From the cell containing the given text, extract its center point as (x, y) coordinate. 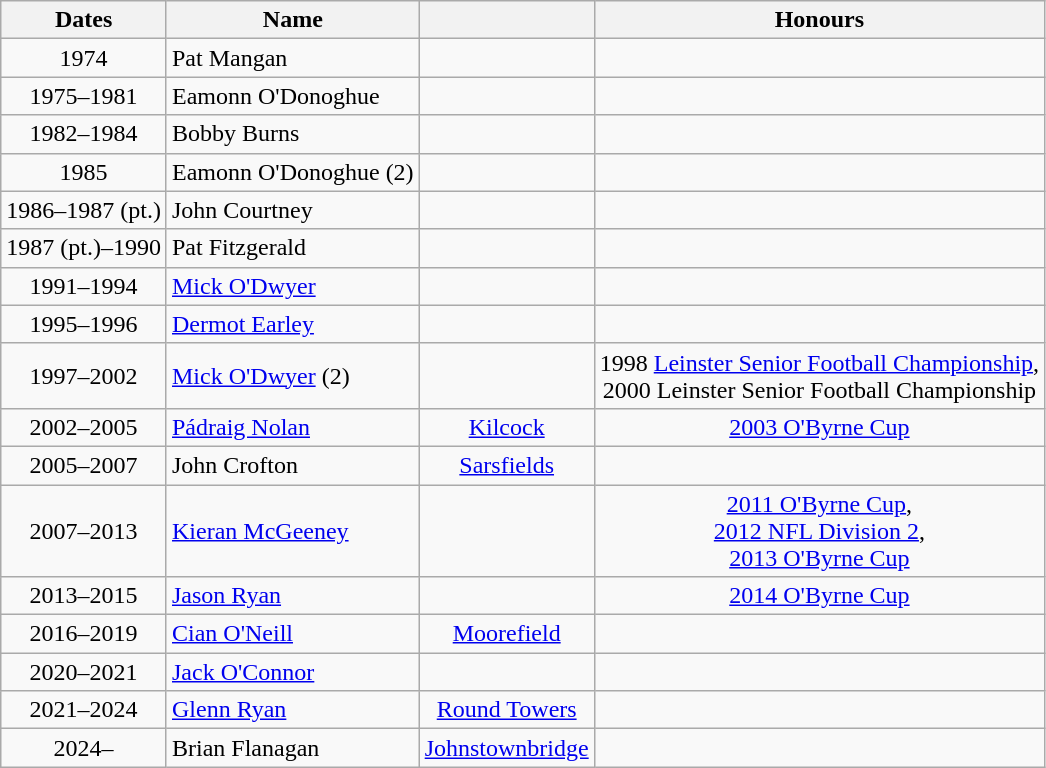
2013–2015 (84, 596)
2014 O'Byrne Cup (819, 596)
Dates (84, 20)
1998 Leinster Senior Football Championship,2000 Leinster Senior Football Championship (819, 376)
John Crofton (292, 465)
2007–2013 (84, 530)
Sarsfields (506, 465)
Name (292, 20)
Jack O'Connor (292, 672)
1975–1981 (84, 96)
Kilcock (506, 427)
Eamonn O'Donoghue (292, 96)
Moorefield (506, 634)
Mick O'Dwyer (292, 286)
1991–1994 (84, 286)
2011 O'Byrne Cup,2012 NFL Division 2,2013 O'Byrne Cup (819, 530)
1974 (84, 58)
Honours (819, 20)
2020–2021 (84, 672)
Pat Fitzgerald (292, 248)
Cian O'Neill (292, 634)
2024– (84, 748)
2005–2007 (84, 465)
Kieran McGeeney (292, 530)
2016–2019 (84, 634)
2021–2024 (84, 710)
Glenn Ryan (292, 710)
Eamonn O'Donoghue (2) (292, 172)
Brian Flanagan (292, 748)
1997–2002 (84, 376)
Dermot Earley (292, 324)
Round Towers (506, 710)
2003 O'Byrne Cup (819, 427)
1986–1987 (pt.) (84, 210)
John Courtney (292, 210)
Pat Mangan (292, 58)
Jason Ryan (292, 596)
Bobby Burns (292, 134)
1995–1996 (84, 324)
Johnstownbridge (506, 748)
Mick O'Dwyer (2) (292, 376)
Pádraig Nolan (292, 427)
2002–2005 (84, 427)
1985 (84, 172)
1982–1984 (84, 134)
1987 (pt.)–1990 (84, 248)
